Provide the [x, y] coordinate of the cell's center where the given text is located.  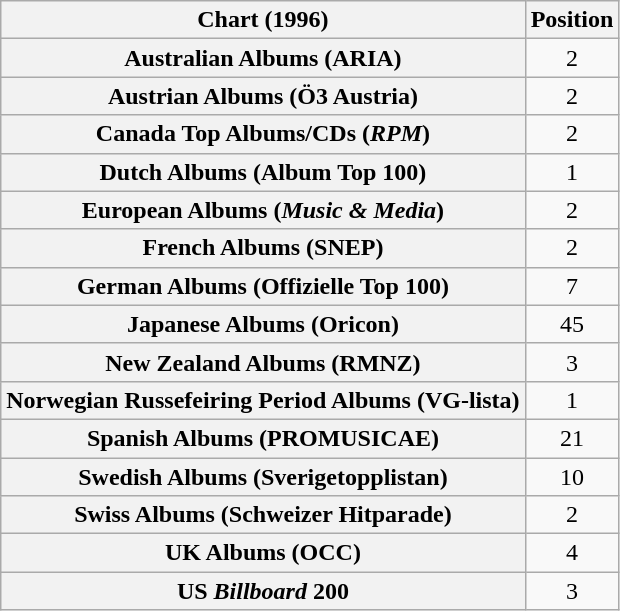
French Albums (SNEP) [263, 248]
Australian Albums (ARIA) [263, 58]
Japanese Albums (Oricon) [263, 324]
Norwegian Russefeiring Period Albums (VG-lista) [263, 400]
7 [572, 286]
German Albums (Offizielle Top 100) [263, 286]
Canada Top Albums/CDs (RPM) [263, 134]
US Billboard 200 [263, 591]
Dutch Albums (Album Top 100) [263, 172]
21 [572, 438]
Chart (1996) [263, 20]
10 [572, 477]
European Albums (Music & Media) [263, 210]
4 [572, 553]
45 [572, 324]
UK Albums (OCC) [263, 553]
Austrian Albums (Ö3 Austria) [263, 96]
Position [572, 20]
New Zealand Albums (RMNZ) [263, 362]
Spanish Albums (PROMUSICAE) [263, 438]
Swedish Albums (Sverigetopplistan) [263, 477]
Swiss Albums (Schweizer Hitparade) [263, 515]
